For the text-containing cell, return its midpoint in [X, Y] coordinate format. 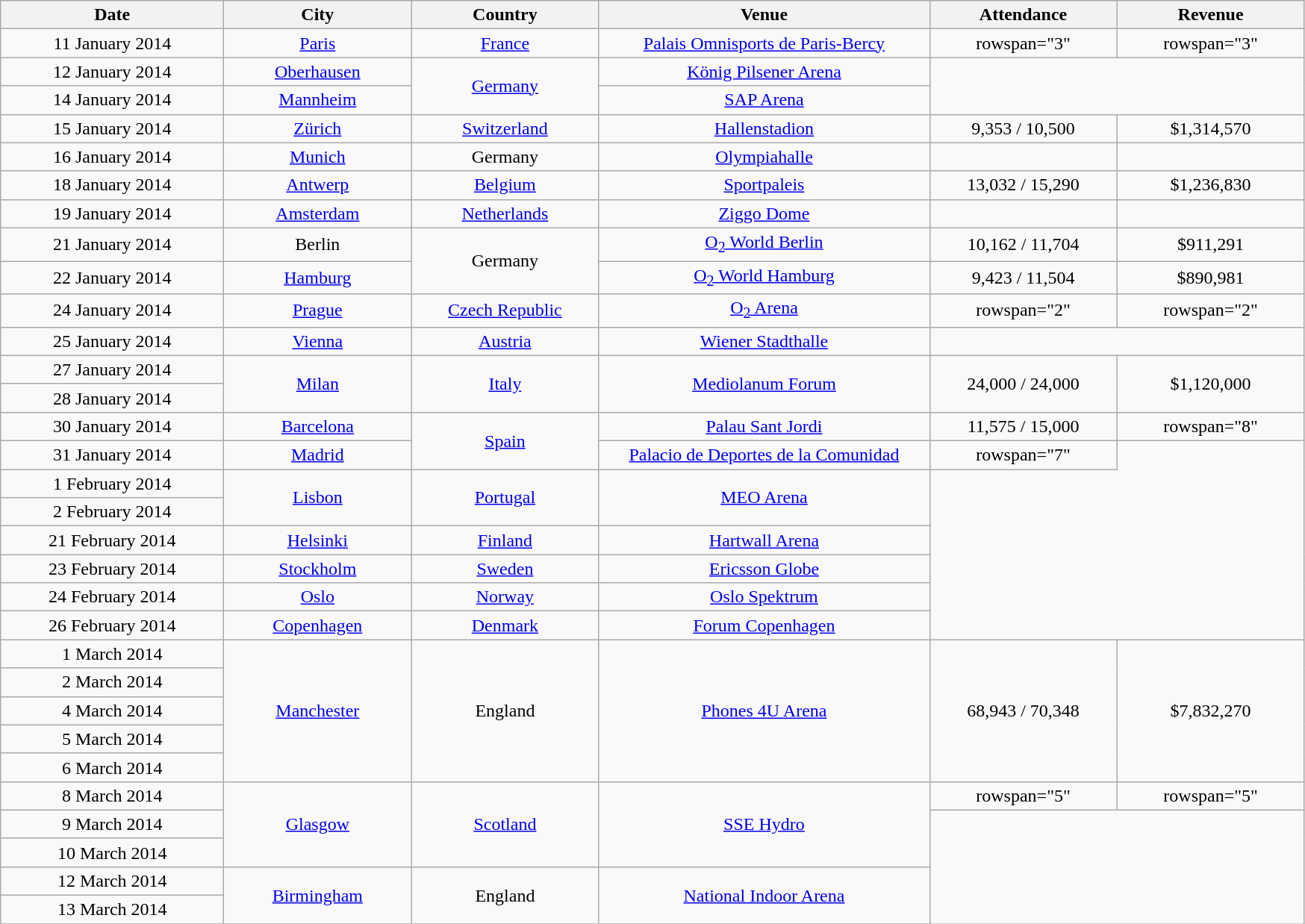
21 February 2014 [112, 540]
Italy [505, 384]
Venue [764, 15]
28 January 2014 [112, 398]
9 March 2014 [112, 824]
Mediolanum Forum [764, 384]
18 January 2014 [112, 185]
11 January 2014 [112, 43]
Olympiahalle [764, 157]
Vienna [318, 341]
11,575 / 15,000 [1023, 426]
Denmark [505, 625]
25 January 2014 [112, 341]
National Indoor Arena [764, 895]
Amsterdam [318, 213]
$7,832,270 [1211, 711]
10 March 2014 [112, 852]
2 March 2014 [112, 682]
Hartwall Arena [764, 540]
Palais Omnisports de Paris-Bercy [764, 43]
rowspan="7" [1023, 455]
Ericsson Globe [764, 569]
Mannheim [318, 100]
Sportpaleis [764, 185]
O2 World Berlin [764, 244]
Phones 4U Arena [764, 711]
SSE Hydro [764, 824]
24 January 2014 [112, 310]
Paris [318, 43]
Portugal [505, 498]
Stockholm [318, 569]
$1,120,000 [1211, 384]
Prague [318, 310]
4 March 2014 [112, 711]
$1,236,830 [1211, 185]
23 February 2014 [112, 569]
Hallenstadion [764, 128]
2 February 2014 [112, 512]
30 January 2014 [112, 426]
MEO Arena [764, 498]
Oslo Spektrum [764, 597]
Glasgow [318, 824]
31 January 2014 [112, 455]
Netherlands [505, 213]
Munich [318, 157]
Wiener Stadthalle [764, 341]
13 March 2014 [112, 910]
5 March 2014 [112, 739]
24,000 / 24,000 [1023, 384]
Sweden [505, 569]
Country [505, 15]
Zürich [318, 128]
Antwerp [318, 185]
Date [112, 15]
$1,314,570 [1211, 128]
68,943 / 70,348 [1023, 711]
Lisbon [318, 498]
8 March 2014 [112, 796]
$911,291 [1211, 244]
Palacio de Deportes de la Comunidad [764, 455]
24 February 2014 [112, 597]
König Pilsener Arena [764, 72]
Belgium [505, 185]
22 January 2014 [112, 278]
France [505, 43]
Spain [505, 440]
Forum Copenhagen [764, 625]
Czech Republic [505, 310]
19 January 2014 [112, 213]
6 March 2014 [112, 767]
Finland [505, 540]
1 February 2014 [112, 484]
Birmingham [318, 895]
Austria [505, 341]
Madrid [318, 455]
Barcelona [318, 426]
City [318, 15]
9,353 / 10,500 [1023, 128]
21 January 2014 [112, 244]
$890,981 [1211, 278]
Palau Sant Jordi [764, 426]
Berlin [318, 244]
27 January 2014 [112, 369]
Ziggo Dome [764, 213]
Helsinki [318, 540]
Oberhausen [318, 72]
Manchester [318, 711]
SAP Arena [764, 100]
Milan [318, 384]
9,423 / 11,504 [1023, 278]
Hamburg [318, 278]
15 January 2014 [112, 128]
14 January 2014 [112, 100]
12 January 2014 [112, 72]
Copenhagen [318, 625]
O2 World Hamburg [764, 278]
16 January 2014 [112, 157]
13,032 / 15,290 [1023, 185]
Norway [505, 597]
Switzerland [505, 128]
Revenue [1211, 15]
26 February 2014 [112, 625]
1 March 2014 [112, 654]
10,162 / 11,704 [1023, 244]
rowspan="8" [1211, 426]
12 March 2014 [112, 881]
Oslo [318, 597]
Attendance [1023, 15]
O2 Arena [764, 310]
Scotland [505, 824]
